Output the (x, y) coordinate of the center of the cell containing the given text.  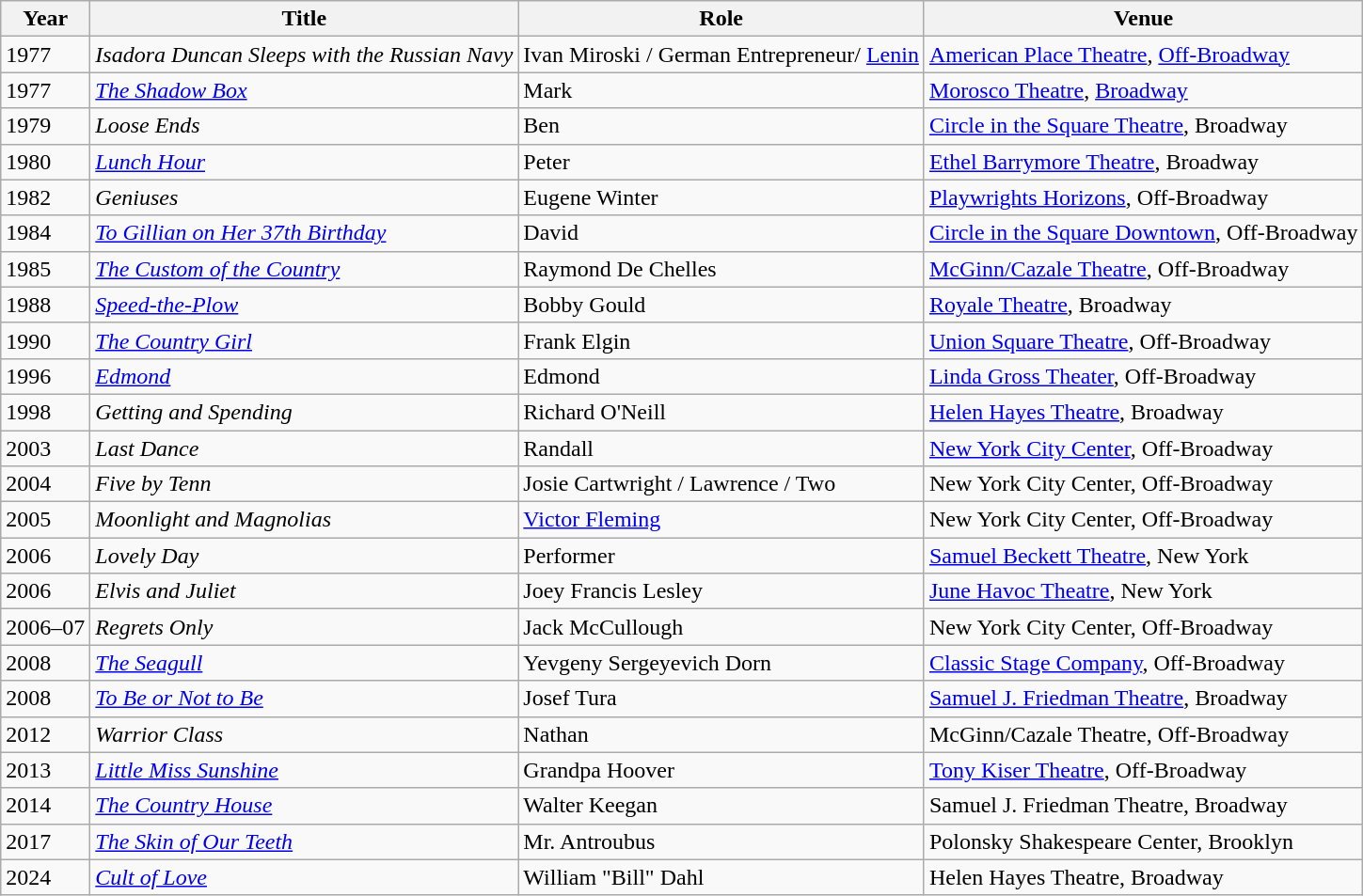
June Havoc Theatre, New York (1144, 591)
Union Square Theatre, Off-Broadway (1144, 340)
1980 (45, 162)
Peter (721, 162)
The Shadow Box (305, 90)
2006–07 (45, 627)
Warrior Class (305, 734)
Joey Francis Lesley (721, 591)
2003 (45, 448)
2024 (45, 877)
1988 (45, 305)
Mr. Antroubus (721, 841)
1985 (45, 269)
Cult of Love (305, 877)
2005 (45, 520)
To Gillian on Her 37th Birthday (305, 233)
Circle in the Square Theatre, Broadway (1144, 126)
Raymond De Chelles (721, 269)
Little Miss Sunshine (305, 770)
Eugene Winter (721, 197)
Role (721, 19)
The Custom of the Country (305, 269)
1998 (45, 412)
2013 (45, 770)
Mark (721, 90)
Classic Stage Company, Off-Broadway (1144, 663)
2014 (45, 806)
Randall (721, 448)
Title (305, 19)
Royale Theatre, Broadway (1144, 305)
Jack McCullough (721, 627)
1979 (45, 126)
Ethel Barrymore Theatre, Broadway (1144, 162)
Yevgeny Sergeyevich Dorn (721, 663)
Nathan (721, 734)
Geniuses (305, 197)
Grandpa Hoover (721, 770)
2004 (45, 484)
Morosco Theatre, Broadway (1144, 90)
Playwrights Horizons, Off-Broadway (1144, 197)
1996 (45, 376)
Venue (1144, 19)
1990 (45, 340)
Walter Keegan (721, 806)
Victor Fleming (721, 520)
1984 (45, 233)
Josef Tura (721, 699)
American Place Theatre, Off-Broadway (1144, 55)
Polonsky Shakespeare Center, Brooklyn (1144, 841)
Lovely Day (305, 556)
Richard O'Neill (721, 412)
Lunch Hour (305, 162)
Tony Kiser Theatre, Off-Broadway (1144, 770)
Ivan Miroski / German Entrepreneur/ Lenin (721, 55)
Linda Gross Theater, Off-Broadway (1144, 376)
Getting and Spending (305, 412)
Five by Tenn (305, 484)
To Be or Not to Be (305, 699)
Performer (721, 556)
2017 (45, 841)
Josie Cartwright / Lawrence / Two (721, 484)
2012 (45, 734)
David (721, 233)
Moonlight and Magnolias (305, 520)
Regrets Only (305, 627)
The Seagull (305, 663)
Loose Ends (305, 126)
Last Dance (305, 448)
Isadora Duncan Sleeps with the Russian Navy (305, 55)
Circle in the Square Downtown, Off-Broadway (1144, 233)
Elvis and Juliet (305, 591)
The Skin of Our Teeth (305, 841)
The Country House (305, 806)
Frank Elgin (721, 340)
Bobby Gould (721, 305)
Speed-the-Plow (305, 305)
Ben (721, 126)
Year (45, 19)
William "Bill" Dahl (721, 877)
1982 (45, 197)
Samuel Beckett Theatre, New York (1144, 556)
The Country Girl (305, 340)
